Extract the [x, y] coordinate from the center of the cell holding the provided text.  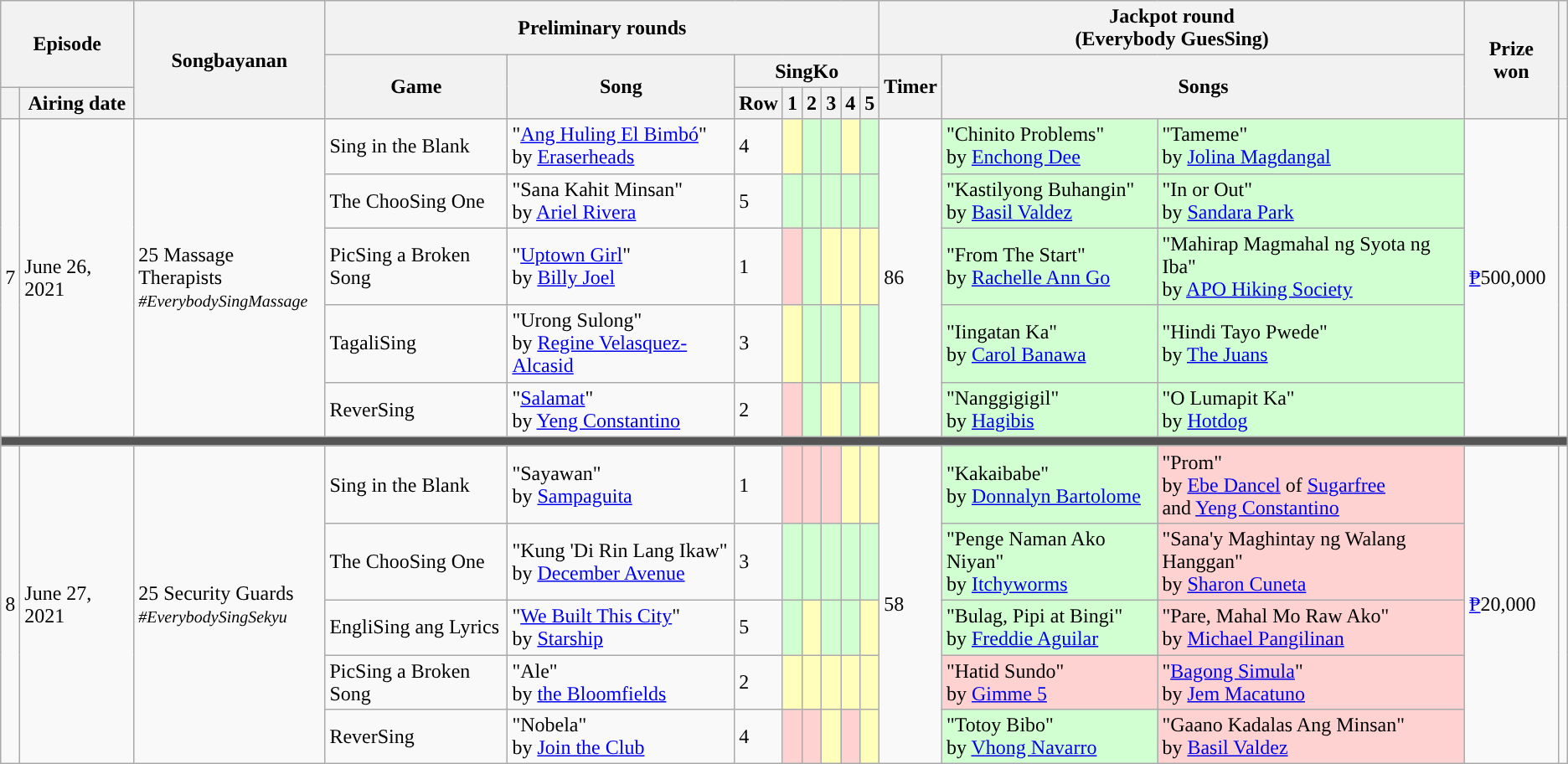
"In or Out"by Sandara Park [1312, 201]
Songs [1203, 87]
Timer [911, 87]
"Hindi Tayo Pwede"by The Juans [1312, 343]
"Salamat"by Yeng Constantino [622, 409]
Airing date [77, 103]
"Pare, Mahal Mo Raw Ako"by Michael Pangilinan [1312, 627]
7 [10, 278]
TagaliSing [416, 343]
"Iingatan Ka"by Carol Banawa [1050, 343]
Row [759, 103]
8 [10, 605]
Song [622, 87]
"Kastilyong Buhangin"by Basil Valdez [1050, 201]
₱500,000 [1512, 278]
"Nobela"by Join the Club [622, 737]
58 [911, 605]
Prize won [1512, 60]
June 27, 2021 [77, 605]
"Uptown Girl"by Billy Joel [622, 266]
"Ale"by the Bloomfields [622, 682]
25 Security Guards#EverybodySingSekyu [230, 605]
EngliSing ang Lyrics [416, 627]
"Sana'y Maghintay ng Walang Hanggan"by Sharon Cuneta [1312, 561]
86 [911, 278]
"Tameme"by Jolina Magdangal [1312, 146]
Game [416, 87]
"Ang Huling El Bimbó"by Eraserheads [622, 146]
"Hatid Sundo"by Gimme 5 [1050, 682]
"Prom"by Ebe Dancel of Sugarfreeand Yeng Constantino [1312, 484]
"Kakaibabe"by Donnalyn Bartolome [1050, 484]
"From The Start"by Rachelle Ann Go [1050, 266]
25 Massage Therapists#EverybodySingMassage [230, 278]
"Penge Naman Ako Niyan"by Itchyworms [1050, 561]
"Bagong Simula"by Jem Macatuno [1312, 682]
"O Lumapit Ka"by Hotdog [1312, 409]
₱20,000 [1512, 605]
SingKo [807, 71]
"Gaano Kadalas Ang Minsan"by Basil Valdez [1312, 737]
Preliminary rounds [602, 28]
June 26, 2021 [77, 278]
"Totoy Bibo"by Vhong Navarro [1050, 737]
Songbayanan [230, 60]
"Kung 'Di Rin Lang Ikaw"by December Avenue [622, 561]
"Chinito Problems"by Enchong Dee [1050, 146]
Episode [67, 44]
"Sana Kahit Minsan"by Ariel Rivera [622, 201]
"Mahirap Magmahal ng Syota ng Iba"by APO Hiking Society [1312, 266]
"Nanggigigil"by Hagibis [1050, 409]
"Bulag, Pipi at Bingi"by Freddie Aguilar [1050, 627]
"Sayawan"by Sampaguita [622, 484]
Jackpot round(Everybody GuesSing) [1173, 28]
"We Built This City"by Starship [622, 627]
"Urong Sulong"by Regine Velasquez-Alcasid [622, 343]
